Scan for the cell matching the given text and deliver its (x, y) coordinate at center. 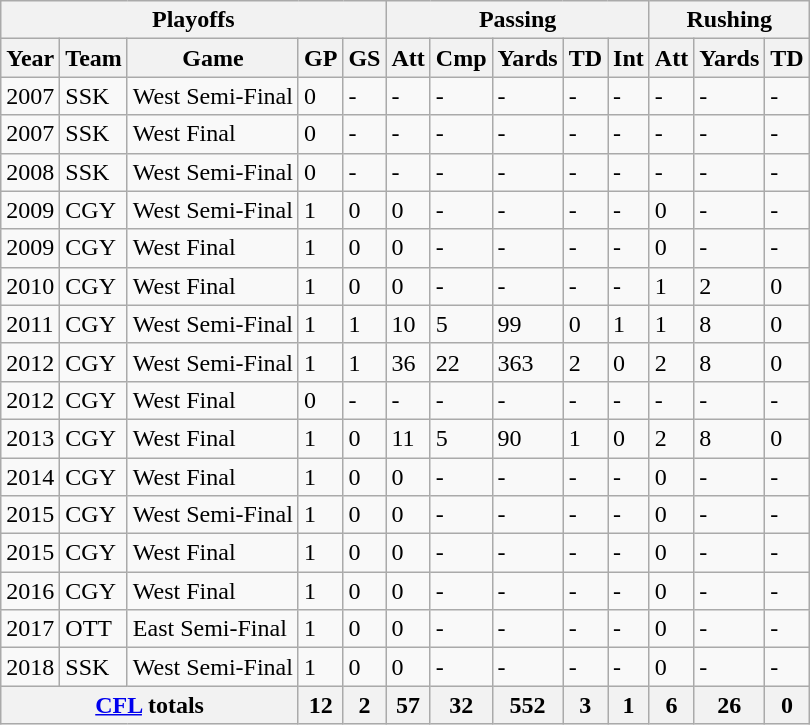
12 (320, 705)
11 (408, 438)
GS (364, 58)
90 (528, 438)
6 (671, 705)
Year (30, 58)
2010 (30, 286)
36 (408, 362)
26 (730, 705)
Playoffs (194, 20)
Cmp (461, 58)
2011 (30, 324)
3 (585, 705)
2018 (30, 667)
Int (629, 58)
2017 (30, 629)
Passing (518, 20)
CFL totals (150, 705)
363 (528, 362)
32 (461, 705)
99 (528, 324)
552 (528, 705)
57 (408, 705)
Rushing (729, 20)
2013 (30, 438)
2008 (30, 172)
2014 (30, 477)
OTT (94, 629)
Game (212, 58)
GP (320, 58)
22 (461, 362)
Team (94, 58)
2016 (30, 591)
East Semi-Final (212, 629)
10 (408, 324)
